Locate the cell with the specified text and output its (x, y) center coordinate. 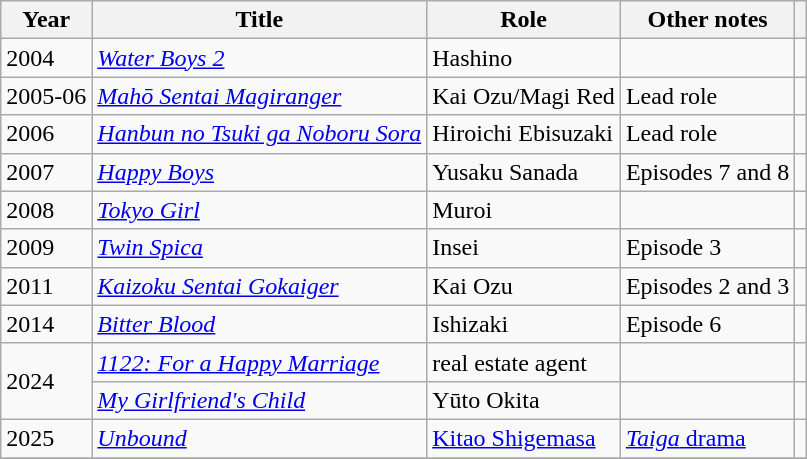
2009 (46, 248)
2004 (46, 58)
Happy Boys (260, 172)
Yūto Okita (524, 400)
Kai Ozu/Magi Red (524, 96)
Role (524, 20)
Yusaku Sanada (524, 172)
Mahō Sentai Magiranger (260, 96)
Insei (524, 248)
real estate agent (524, 362)
Other notes (707, 20)
2014 (46, 324)
1122: For a Happy Marriage (260, 362)
Episodes 2 and 3 (707, 286)
Hashino (524, 58)
Water Boys 2 (260, 58)
Episode 6 (707, 324)
Kai Ozu (524, 286)
Twin Spica (260, 248)
Unbound (260, 438)
2024 (46, 381)
2011 (46, 286)
Kitao Shigemasa (524, 438)
Episodes 7 and 8 (707, 172)
Hiroichi Ebisuzaki (524, 134)
2025 (46, 438)
2005-06 (46, 96)
Muroi (524, 210)
Title (260, 20)
My Girlfriend's Child (260, 400)
Taiga drama (707, 438)
Bitter Blood (260, 324)
Kaizoku Sentai Gokaiger (260, 286)
2006 (46, 134)
2007 (46, 172)
Hanbun no Tsuki ga Noboru Sora (260, 134)
Episode 3 (707, 248)
Tokyo Girl (260, 210)
Ishizaki (524, 324)
2008 (46, 210)
Year (46, 20)
